Locate the cell with the specified text and output its [x, y] center coordinate. 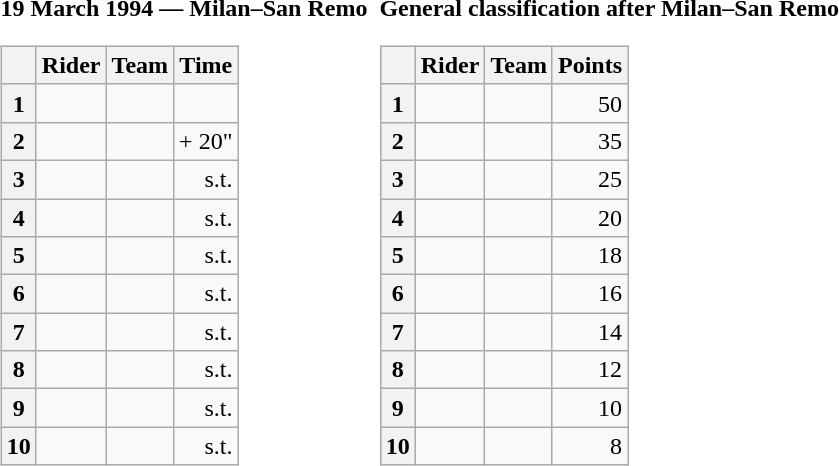
16 [590, 294]
35 [590, 141]
Time [206, 65]
Points [590, 65]
12 [590, 370]
50 [590, 103]
25 [590, 179]
+ 20" [206, 141]
18 [590, 256]
20 [590, 217]
14 [590, 332]
